Capture the cell that displays the provided text and extract its (X, Y) central coordinate. 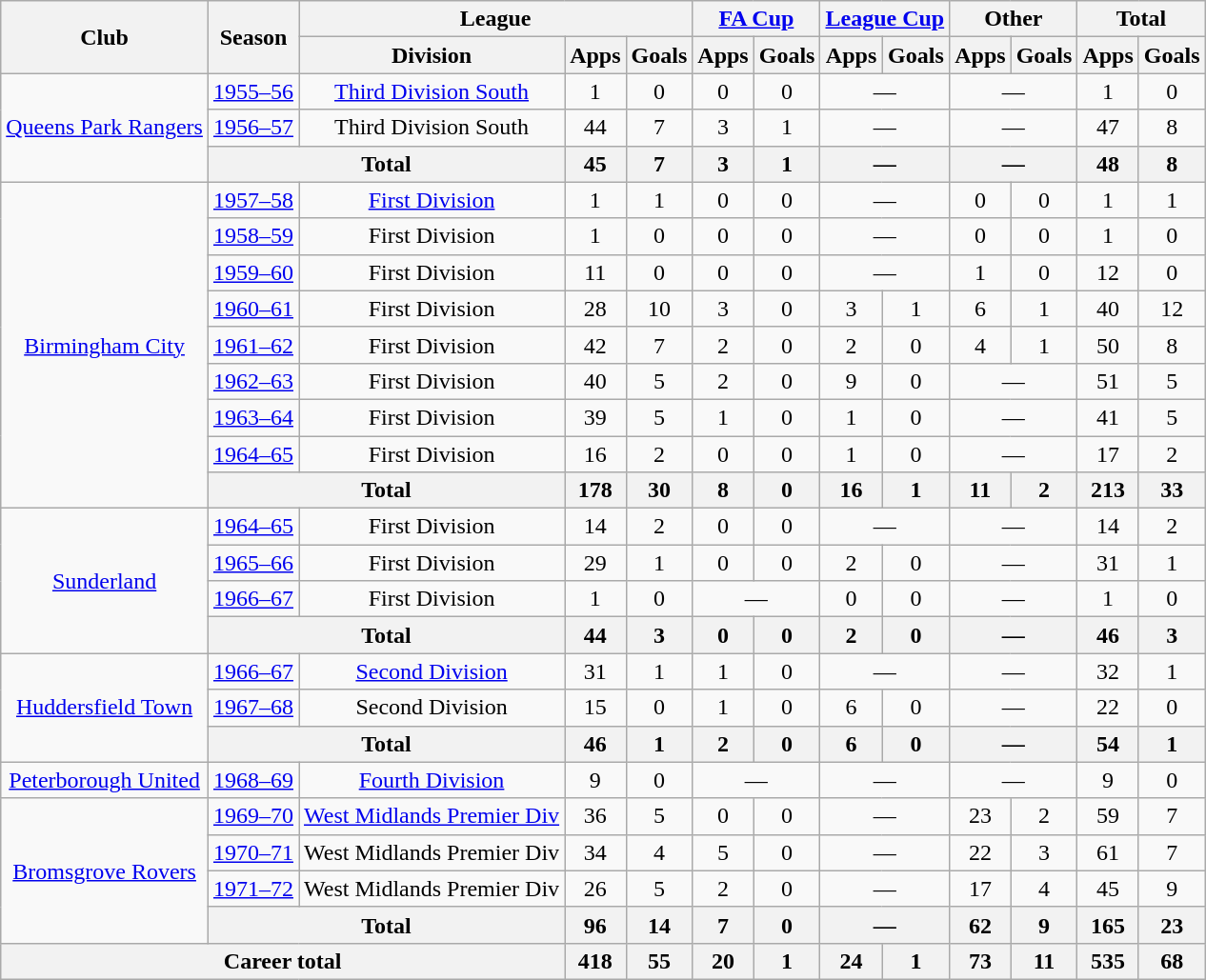
1959–60 (253, 272)
96 (595, 925)
1960–61 (253, 309)
54 (1108, 744)
Bromsgrove Rovers (105, 870)
Other (1014, 19)
50 (1108, 345)
League (495, 19)
48 (1108, 164)
47 (1108, 128)
61 (1108, 852)
34 (595, 852)
39 (595, 417)
Fourth Division (432, 780)
33 (1172, 490)
League Cup (885, 19)
178 (595, 490)
32 (1108, 671)
1965–66 (253, 563)
Huddersfield Town (105, 708)
1956–57 (253, 128)
26 (595, 889)
Queens Park Rangers (105, 128)
41 (1108, 417)
68 (1172, 961)
1971–72 (253, 889)
42 (595, 345)
20 (723, 961)
1957–58 (253, 200)
36 (595, 816)
1969–70 (253, 816)
FA Cup (756, 19)
1962–63 (253, 381)
1970–71 (253, 852)
Peterborough United (105, 780)
30 (659, 490)
10 (659, 309)
Career total (283, 961)
1967–68 (253, 708)
Division (432, 55)
24 (852, 961)
Sunderland (105, 581)
535 (1108, 961)
15 (595, 708)
28 (595, 309)
1955–56 (253, 91)
51 (1108, 381)
59 (1108, 816)
Club (105, 37)
1961–62 (253, 345)
62 (980, 925)
165 (1108, 925)
Season (253, 37)
Birmingham City (105, 345)
29 (595, 563)
213 (1108, 490)
1958–59 (253, 236)
55 (659, 961)
1963–64 (253, 417)
1968–69 (253, 780)
418 (595, 961)
73 (980, 961)
